For the text-containing cell, return its midpoint in [x, y] coordinate format. 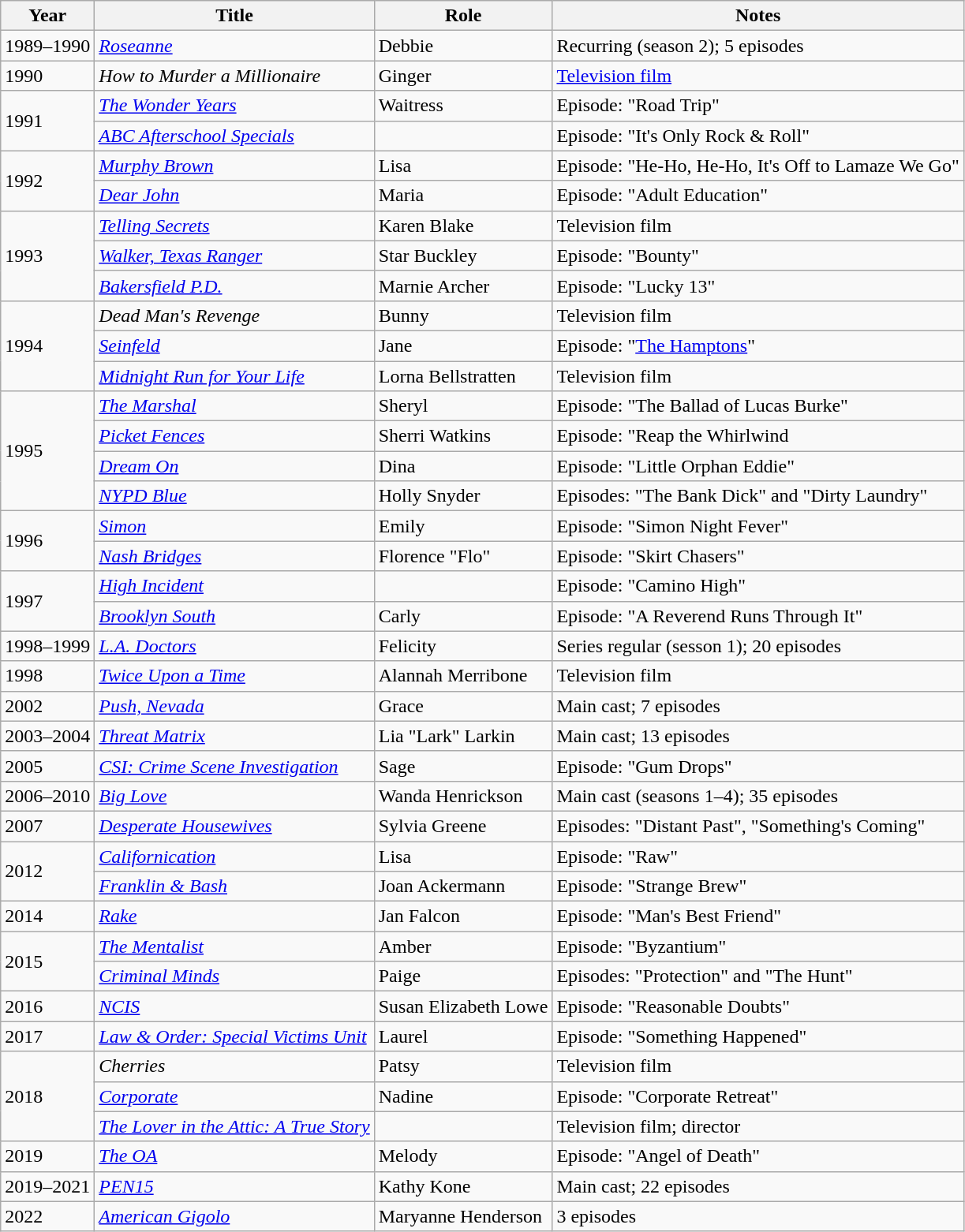
Corporate [234, 1096]
Main cast; 13 episodes [757, 736]
NYPD Blue [234, 496]
Emily [463, 526]
Episode: "Simon Night Fever" [757, 526]
Year [47, 16]
Karen Blake [463, 226]
1995 [47, 451]
Main cast; 7 episodes [757, 706]
2002 [47, 706]
Cherries [234, 1066]
The Marshal [234, 406]
Episode: "The Hamptons" [757, 345]
Joan Ackermann [463, 887]
The Wonder Years [234, 106]
Dead Man's Revenge [234, 315]
Episode: "Something Happened" [757, 1036]
Episode: "Strange Brew" [757, 887]
Nash Bridges [234, 556]
1989–1990 [47, 46]
Patsy [463, 1066]
2015 [47, 961]
2016 [47, 1006]
1990 [47, 76]
Main cast (seasons 1–4); 35 episodes [757, 796]
Episode: "It's Only Rock & Roll" [757, 136]
Television film; director [757, 1126]
Nadine [463, 1096]
Melody [463, 1156]
The Lover in the Attic: A True Story [234, 1126]
2007 [47, 826]
L.A. Doctors [234, 646]
Walker, Texas Ranger [234, 256]
Brooklyn South [234, 616]
Threat Matrix [234, 736]
Ginger [463, 76]
The Mentalist [234, 946]
Dina [463, 466]
Midnight Run for Your Life [234, 376]
NCIS [234, 1006]
1994 [47, 345]
Criminal Minds [234, 976]
Alannah Merribone [463, 676]
Episode: "Road Trip" [757, 106]
3 episodes [757, 1216]
Push, Nevada [234, 706]
2005 [47, 766]
Recurring (season 2); 5 episodes [757, 46]
Grace [463, 706]
Telling Secrets [234, 226]
CSI: Crime Scene Investigation [234, 766]
Holly Snyder [463, 496]
Felicity [463, 646]
Murphy Brown [234, 166]
Notes [757, 16]
Franklin & Bash [234, 887]
2019 [47, 1156]
Florence "Flo" [463, 556]
2003–2004 [47, 736]
Episode: "Angel of Death" [757, 1156]
Episode: "Raw" [757, 856]
2017 [47, 1036]
Episode: "Little Orphan Eddie" [757, 466]
Debbie [463, 46]
1996 [47, 541]
Picket Fences [234, 436]
Paige [463, 976]
2006–2010 [47, 796]
Episode: "Lucky 13" [757, 286]
Californication [234, 856]
2022 [47, 1216]
Roseanne [234, 46]
Series regular (sesson 1); 20 episodes [757, 646]
1992 [47, 181]
Bakersfield P.D. [234, 286]
Big Love [234, 796]
Episode: "Gum Drops" [757, 766]
Dear John [234, 196]
Episode: "Byzantium" [757, 946]
Carly [463, 616]
PEN15 [234, 1186]
1998–1999 [47, 646]
Episode: "Reasonable Doubts" [757, 1006]
1998 [47, 676]
2019–2021 [47, 1186]
Bunny [463, 315]
Episode: "He-Ho, He-Ho, It's Off to Lamaze We Go" [757, 166]
American Gigolo [234, 1216]
How to Murder a Millionaire [234, 76]
Episode: "Bounty" [757, 256]
Jane [463, 345]
Sherri Watkins [463, 436]
Episode: "A Reverend Runs Through It" [757, 616]
Seinfeld [234, 345]
Kathy Kone [463, 1186]
Episodes: "The Bank Dick" and "Dirty Laundry" [757, 496]
Lorna Bellstratten [463, 376]
1997 [47, 601]
Episode: "Skirt Chasers" [757, 556]
Episode: "Corporate Retreat" [757, 1096]
1991 [47, 121]
Title [234, 16]
Episode: "Man's Best Friend" [757, 917]
Episode: "Camino High" [757, 586]
Susan Elizabeth Lowe [463, 1006]
2014 [47, 917]
Jan Falcon [463, 917]
Amber [463, 946]
Maria [463, 196]
2012 [47, 871]
Dream On [234, 466]
Role [463, 16]
Star Buckley [463, 256]
Main cast; 22 episodes [757, 1186]
High Incident [234, 586]
Sheryl [463, 406]
Twice Upon a Time [234, 676]
Episodes: "Distant Past", "Something's Coming" [757, 826]
Rake [234, 917]
Law & Order: Special Victims Unit [234, 1036]
Laurel [463, 1036]
Wanda Henrickson [463, 796]
Episode: "Reap the Whirlwind [757, 436]
Sylvia Greene [463, 826]
Episodes: "Protection" and "The Hunt" [757, 976]
Sage [463, 766]
Episode: "Adult Education" [757, 196]
Lia "Lark" Larkin [463, 736]
The OA [234, 1156]
Waitress [463, 106]
2018 [47, 1096]
1993 [47, 256]
Marnie Archer [463, 286]
Desperate Housewives [234, 826]
Simon [234, 526]
ABC Afterschool Specials [234, 136]
Maryanne Henderson [463, 1216]
Episode: "The Ballad of Lucas Burke" [757, 406]
